Provide the [x, y] coordinate of the cell's center where the given text is located.  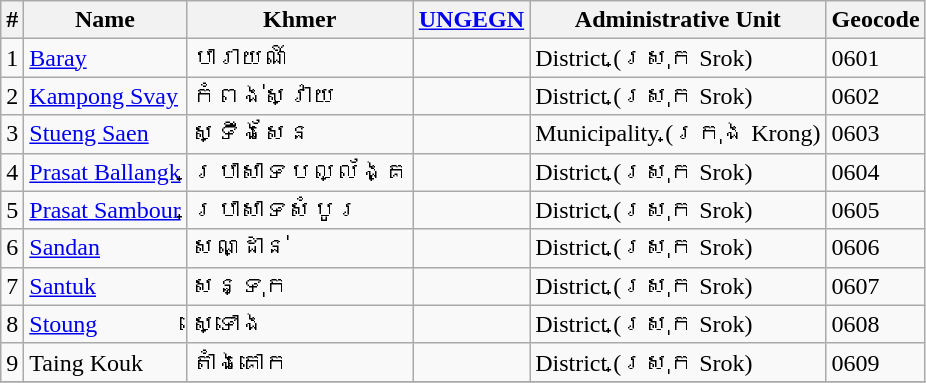
សណ្ដាន់ [300, 248]
4 [12, 172]
Taing Kouk [105, 362]
9 [12, 362]
0603 [876, 134]
Geocode [876, 20]
សន្ទុក [300, 286]
0609 [876, 362]
8 [12, 324]
# [12, 20]
3 [12, 134]
6 [12, 248]
0606 [876, 248]
0602 [876, 96]
Sandan [105, 248]
Khmer [300, 20]
2 [12, 96]
0601 [876, 58]
ប្រាសាទបល្ល័ង្គ [300, 172]
5 [12, 210]
1 [12, 58]
Name [105, 20]
Administrative Unit [678, 20]
0608 [876, 324]
Prasat Sambour [105, 210]
UNGEGN [471, 20]
បារាយណ៍ [300, 58]
0604 [876, 172]
Stoung [105, 324]
Municipality (ក្រុង Krong) [678, 134]
ស្ទោង [300, 324]
Prasat Ballangk [105, 172]
Santuk [105, 286]
តាំងគោក [300, 362]
0605 [876, 210]
កំពង់ស្វាយ [300, 96]
ប្រាសាទសំបូរ [300, 210]
7 [12, 286]
ស្ទឹងសែន [300, 134]
Kampong Svay [105, 96]
0607 [876, 286]
Stueng Saen [105, 134]
Baray [105, 58]
